Find where the given text appears and provide that cell's center as [x, y] coordinate. 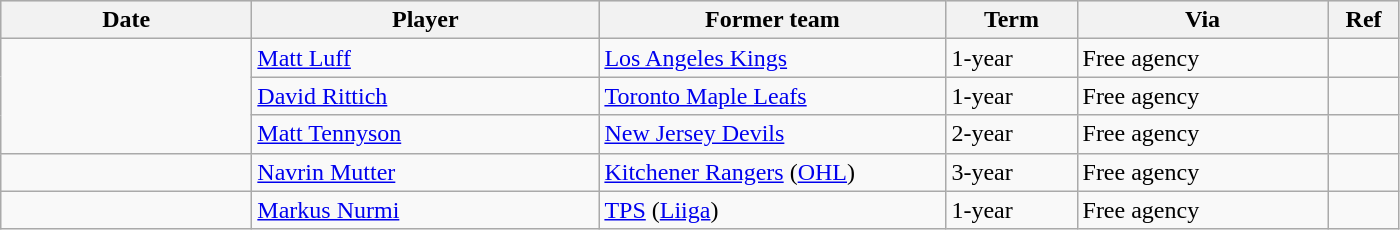
Date [126, 20]
New Jersey Devils [772, 134]
Markus Nurmi [426, 210]
2-year [1012, 134]
Via [1202, 20]
Toronto Maple Leafs [772, 96]
Player [426, 20]
Ref [1364, 20]
Navrin Mutter [426, 172]
Term [1012, 20]
3-year [1012, 172]
Matt Luff [426, 58]
Kitchener Rangers (OHL) [772, 172]
TPS (Liiga) [772, 210]
Los Angeles Kings [772, 58]
David Rittich [426, 96]
Matt Tennyson [426, 134]
Former team [772, 20]
